Locate the cell with the specified text and output its (x, y) center coordinate. 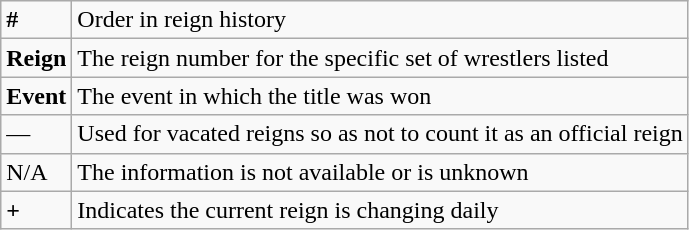
Event (36, 96)
Order in reign history (380, 20)
The event in which the title was won (380, 96)
Used for vacated reigns so as not to count it as an official reign (380, 134)
+ (36, 210)
The reign number for the specific set of wrestlers listed (380, 58)
Reign (36, 58)
— (36, 134)
The information is not available or is unknown (380, 172)
# (36, 20)
Indicates the current reign is changing daily (380, 210)
N/A (36, 172)
